Identify which cell holds the provided text, then report its [X, Y] central coordinate. 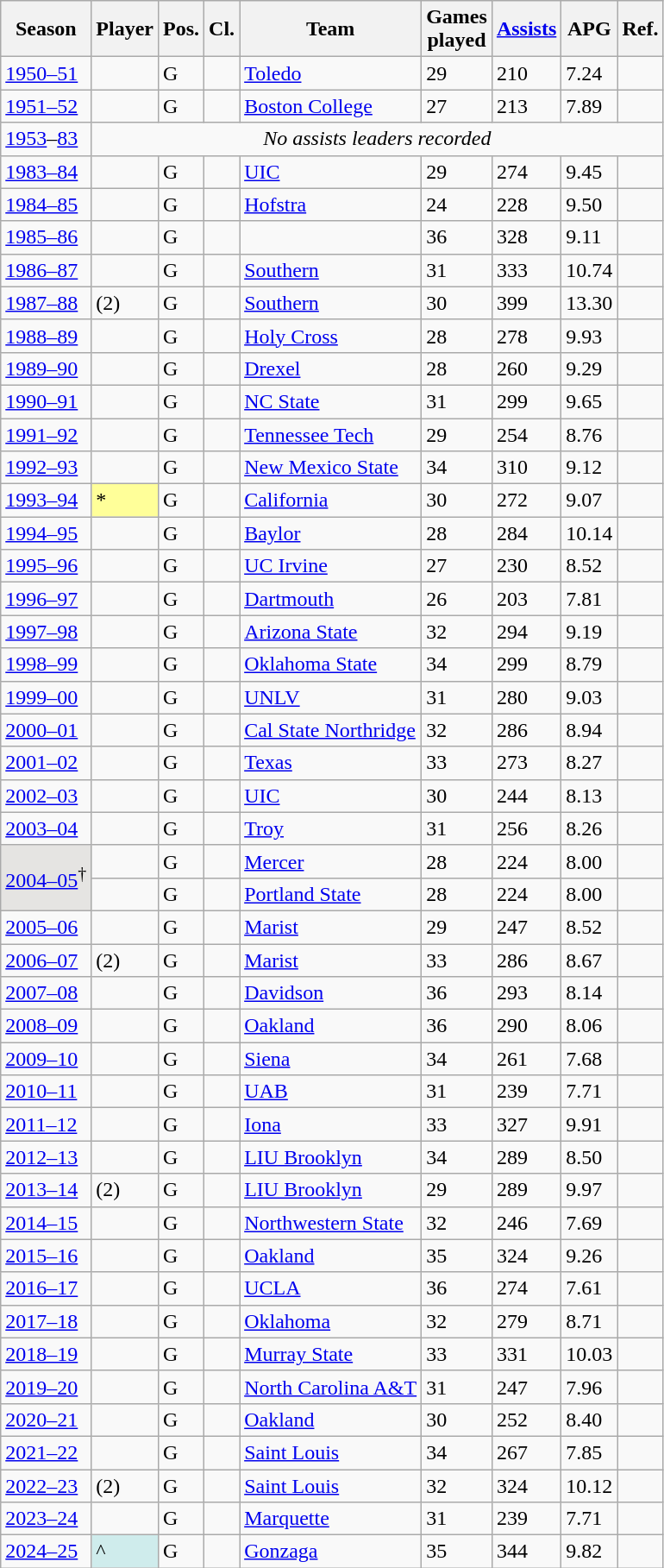
2009–10 [47, 1059]
256 [526, 828]
1999–00 [47, 697]
* [125, 501]
2000–01 [47, 730]
Northwestern State [331, 1223]
2007–08 [47, 993]
1985–86 [47, 237]
272 [526, 501]
8.14 [590, 993]
7.61 [590, 1288]
Gonzaga [331, 1552]
2021–22 [47, 1452]
1997–98 [47, 632]
279 [526, 1321]
10.14 [590, 533]
8.76 [590, 434]
Siena [331, 1059]
8.71 [590, 1321]
Texas [331, 763]
2005–06 [47, 927]
13.30 [590, 303]
2004–05† [47, 878]
2024–25 [47, 1552]
UNLV [331, 697]
290 [526, 1026]
1983–84 [47, 172]
213 [526, 106]
8.26 [590, 828]
Boston College [331, 106]
273 [526, 763]
Mercer [331, 861]
254 [526, 434]
9.93 [590, 336]
260 [526, 368]
2015–16 [47, 1256]
9.26 [590, 1256]
^ [125, 1552]
1951–52 [47, 106]
2010–11 [47, 1092]
Player [125, 29]
Murray State [331, 1354]
Toledo [331, 73]
24 [457, 205]
10.03 [590, 1354]
210 [526, 73]
252 [526, 1420]
9.11 [590, 237]
2017–18 [47, 1321]
APG [590, 29]
2022–23 [47, 1485]
1950–51 [47, 73]
203 [526, 599]
1992–93 [47, 468]
1986–87 [47, 270]
9.65 [590, 401]
331 [526, 1354]
10.74 [590, 270]
NC State [331, 401]
2014–15 [47, 1223]
8.67 [590, 960]
Davidson [331, 993]
2006–07 [47, 960]
No assists leaders recorded [378, 139]
New Mexico State [331, 468]
2016–17 [47, 1288]
230 [526, 566]
Baylor [331, 533]
Portland State [331, 894]
Iona [331, 1124]
1987–88 [47, 303]
293 [526, 993]
267 [526, 1452]
California [331, 501]
8.94 [590, 730]
Cl. [222, 29]
Dartmouth [331, 599]
333 [526, 270]
9.29 [590, 368]
Arizona State [331, 632]
2003–04 [47, 828]
2001–02 [47, 763]
327 [526, 1124]
1991–92 [47, 434]
7.89 [590, 106]
8.27 [590, 763]
2011–12 [47, 1124]
8.50 [590, 1157]
1989–90 [47, 368]
310 [526, 468]
7.68 [590, 1059]
2013–14 [47, 1190]
8.13 [590, 796]
Team [331, 29]
7.81 [590, 599]
9.50 [590, 205]
328 [526, 237]
UC Irvine [331, 566]
26 [457, 599]
Ref. [640, 29]
344 [526, 1552]
1995–96 [47, 566]
10.12 [590, 1485]
8.79 [590, 664]
9.91 [590, 1124]
Oklahoma State [331, 664]
294 [526, 632]
Tennessee Tech [331, 434]
2023–24 [47, 1519]
Cal State Northridge [331, 730]
399 [526, 303]
1996–97 [47, 599]
UAB [331, 1092]
8.40 [590, 1420]
Drexel [331, 368]
9.82 [590, 1552]
9.19 [590, 632]
261 [526, 1059]
Marquette [331, 1519]
Holy Cross [331, 336]
2018–19 [47, 1354]
7.96 [590, 1387]
9.07 [590, 501]
1993–94 [47, 501]
284 [526, 533]
2020–21 [47, 1420]
228 [526, 205]
278 [526, 336]
1984–85 [47, 205]
7.24 [590, 73]
UCLA [331, 1288]
246 [526, 1223]
Season [47, 29]
9.97 [590, 1190]
1998–99 [47, 664]
244 [526, 796]
2019–20 [47, 1387]
1990–91 [47, 401]
1994–95 [47, 533]
2012–13 [47, 1157]
Assists [526, 29]
2008–09 [47, 1026]
9.12 [590, 468]
8.06 [590, 1026]
280 [526, 697]
9.03 [590, 697]
1953–83 [47, 139]
Pos. [181, 29]
Hofstra [331, 205]
Gamesplayed [457, 29]
9.45 [590, 172]
1988–89 [47, 336]
2002–03 [47, 796]
7.85 [590, 1452]
North Carolina A&T [331, 1387]
Oklahoma [331, 1321]
7.69 [590, 1223]
Troy [331, 828]
